Locate the cell with the specified text and output its (X, Y) center coordinate. 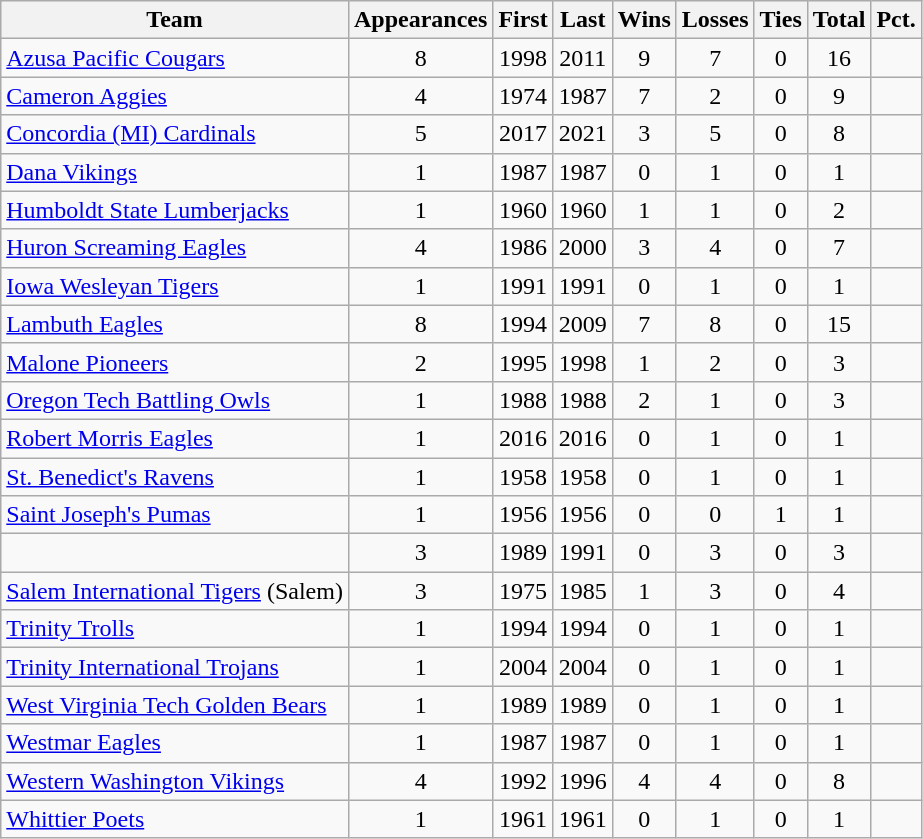
1995 (523, 362)
Concordia (MI) Cardinals (175, 134)
Huron Screaming Eagles (175, 248)
Trinity Trolls (175, 629)
Losses (715, 20)
16 (839, 58)
Salem International Tigers (Salem) (175, 591)
Appearances (420, 20)
1985 (582, 591)
Westmar Eagles (175, 743)
2021 (582, 134)
1986 (523, 248)
Humboldt State Lumberjacks (175, 210)
2000 (582, 248)
Robert Morris Eagles (175, 438)
First (523, 20)
1992 (523, 781)
St. Benedict's Ravens (175, 477)
Total (839, 20)
Last (582, 20)
Lambuth Eagles (175, 324)
West Virginia Tech Golden Bears (175, 705)
2011 (582, 58)
Malone Pioneers (175, 362)
Azusa Pacific Cougars (175, 58)
Western Washington Vikings (175, 781)
1996 (582, 781)
Team (175, 20)
Wins (644, 20)
Ties (780, 20)
Pct. (896, 20)
1975 (523, 591)
Cameron Aggies (175, 96)
Dana Vikings (175, 172)
Trinity International Trojans (175, 667)
Iowa Wesleyan Tigers (175, 286)
Whittier Poets (175, 819)
2017 (523, 134)
Saint Joseph's Pumas (175, 515)
1974 (523, 96)
15 (839, 324)
2009 (582, 324)
Oregon Tech Battling Owls (175, 400)
